Output the (X, Y) coordinate of the center of the cell containing the given text.  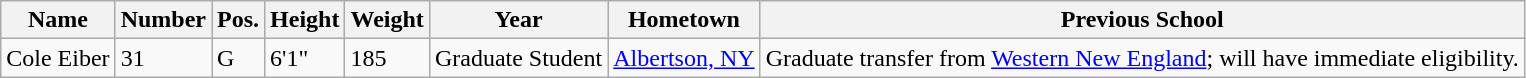
Albertson, NY (684, 58)
Weight (387, 20)
Graduate Student (518, 58)
Pos. (238, 20)
Graduate transfer from Western New England; will have immediate eligibility. (1142, 58)
Height (305, 20)
Name (58, 20)
Cole Eiber (58, 58)
Year (518, 20)
6'1" (305, 58)
Number (163, 20)
31 (163, 58)
185 (387, 58)
Previous School (1142, 20)
Hometown (684, 20)
G (238, 58)
